Return [X, Y] of the center of cell containing provided text 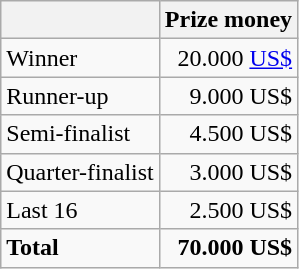
9.000 US$ [228, 96]
Semi-finalist [80, 134]
Runner-up [80, 96]
20.000 US$ [228, 58]
Winner [80, 58]
Quarter-finalist [80, 172]
Prize money [228, 20]
2.500 US$ [228, 210]
70.000 US$ [228, 248]
4.500 US$ [228, 134]
Total [80, 248]
Last 16 [80, 210]
3.000 US$ [228, 172]
